Search for the cell housing the specified text and yield its (X, Y) center coordinate. 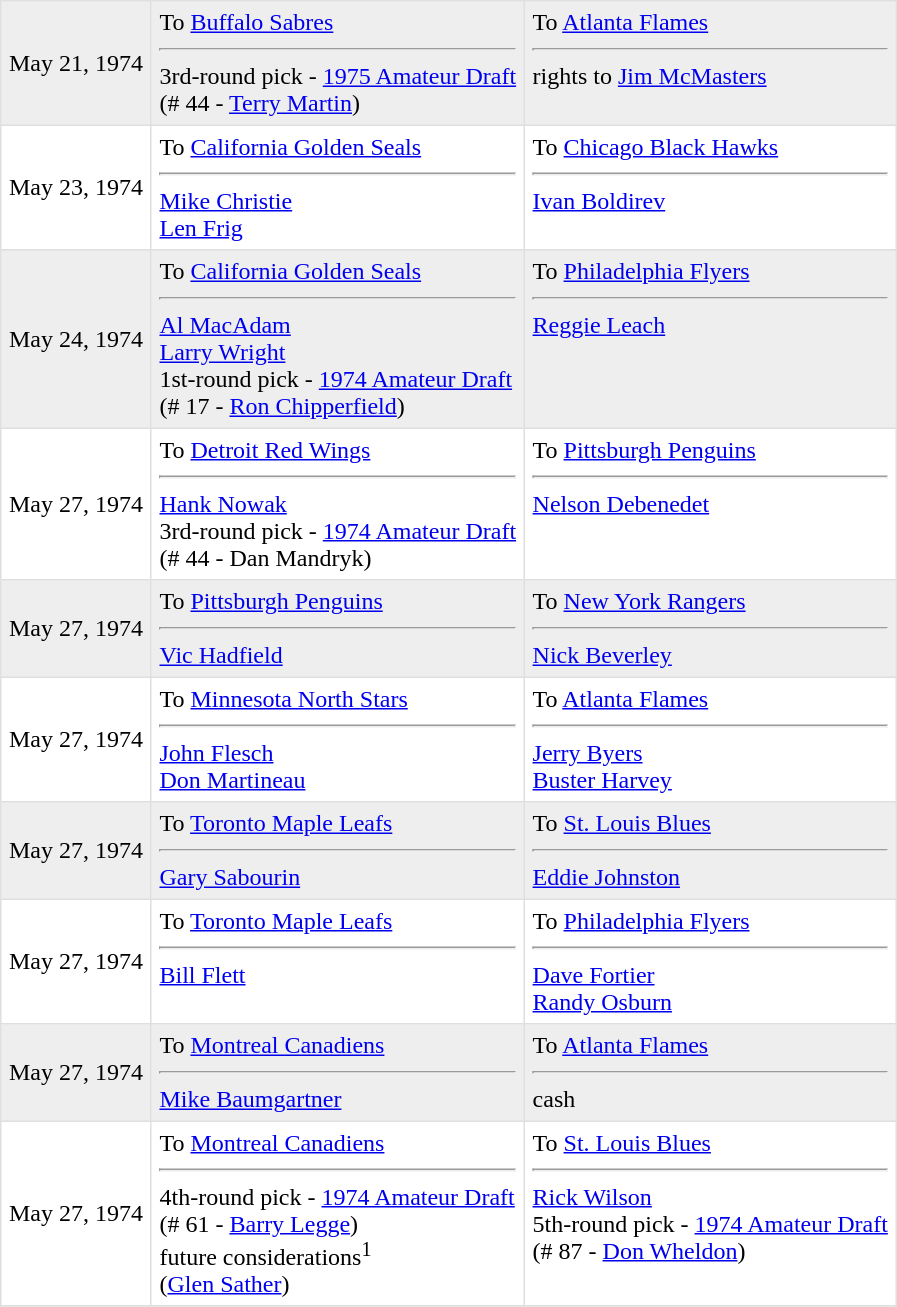
May 23, 1974 (76, 187)
To Atlanta FlamesJerry ByersBuster Harvey (710, 739)
To Detroit Red WingsHank Nowak3rd-round pick - 1974 Amateur Draft(# 44 - Dan Mandryk) (338, 504)
To St. Louis BluesEddie Johnston (710, 851)
To Atlanta Flamescash (710, 1073)
May 21, 1974 (76, 63)
To Montreal Canadiens4th-round pick - 1974 Amateur Draft(# 61 - Barry Legge)future considerations1(Glen Sather) (338, 1214)
To California Golden SealsAl MacAdamLarry Wright1st-round pick - 1974 Amateur Draft(# 17 - Ron Chipperfield) (338, 339)
To Atlanta Flamesrights to Jim McMasters (710, 63)
To Pittsburgh PenguinsVic Hadfield (338, 629)
To Toronto Maple LeafsBill Flett (338, 961)
To New York RangersNick Beverley (710, 629)
To Philadelphia FlyersDave FortierRandy Osburn (710, 961)
To California Golden SealsMike ChristieLen Frig (338, 187)
To St. Louis BluesRick Wilson5th-round pick - 1974 Amateur Draft(# 87 - Don Wheldon) (710, 1214)
May 24, 1974 (76, 339)
To Philadelphia FlyersReggie Leach (710, 339)
To Minnesota North StarsJohn FleschDon Martineau (338, 739)
To Pittsburgh PenguinsNelson Debenedet (710, 504)
To Toronto Maple LeafsGary Sabourin (338, 851)
To Montreal CanadiensMike Baumgartner (338, 1073)
To Chicago Black HawksIvan Boldirev (710, 187)
To Buffalo Sabres3rd-round pick - 1975 Amateur Draft(# 44 - Terry Martin) (338, 63)
